Return [X, Y] of the center of cell containing provided text 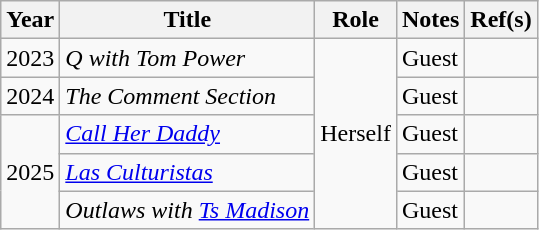
Las Culturistas [188, 172]
Year [30, 20]
Q with Tom Power [188, 58]
Call Her Daddy [188, 134]
2023 [30, 58]
Title [188, 20]
2024 [30, 96]
Outlaws with Ts Madison [188, 210]
Ref(s) [501, 20]
The Comment Section [188, 96]
Role [356, 20]
Herself [356, 134]
Notes [430, 20]
2025 [30, 172]
